Provide the (x, y) coordinate of the cell's center where the given text is located.  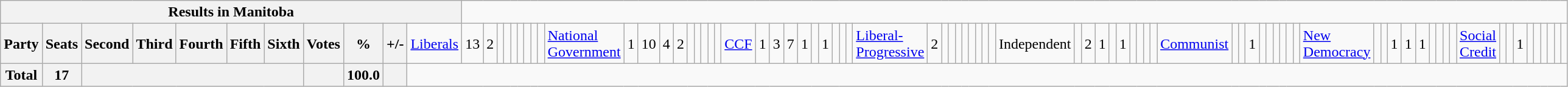
Liberals (435, 44)
New Democracy (1337, 44)
National Government (584, 44)
17 (61, 75)
Sixth (284, 44)
13 (472, 44)
4 (666, 44)
Votes (323, 44)
Total (21, 75)
7 (790, 44)
Communist (1194, 44)
Seats (61, 44)
% (363, 44)
Independent (1035, 44)
Second (107, 44)
Fourth (201, 44)
Social Credit (1478, 44)
Results in Manitoba (231, 12)
+/- (396, 44)
Liberal-Progressive (890, 44)
3 (777, 44)
100.0 (363, 75)
Third (155, 44)
Fifth (245, 44)
CCF (738, 44)
10 (649, 44)
Party (21, 44)
